Detect which cell encompasses the target text, then output its [x, y] center coordinate. 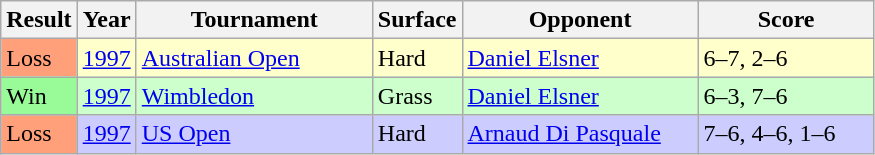
Score [786, 20]
Grass [417, 96]
Wimbledon [254, 96]
Win [39, 96]
Opponent [580, 20]
6–7, 2–6 [786, 58]
Year [106, 20]
Result [39, 20]
Surface [417, 20]
7–6, 4–6, 1–6 [786, 134]
Australian Open [254, 58]
Tournament [254, 20]
Arnaud Di Pasquale [580, 134]
US Open [254, 134]
6–3, 7–6 [786, 96]
